Capture the cell that displays the provided text and extract its (X, Y) central coordinate. 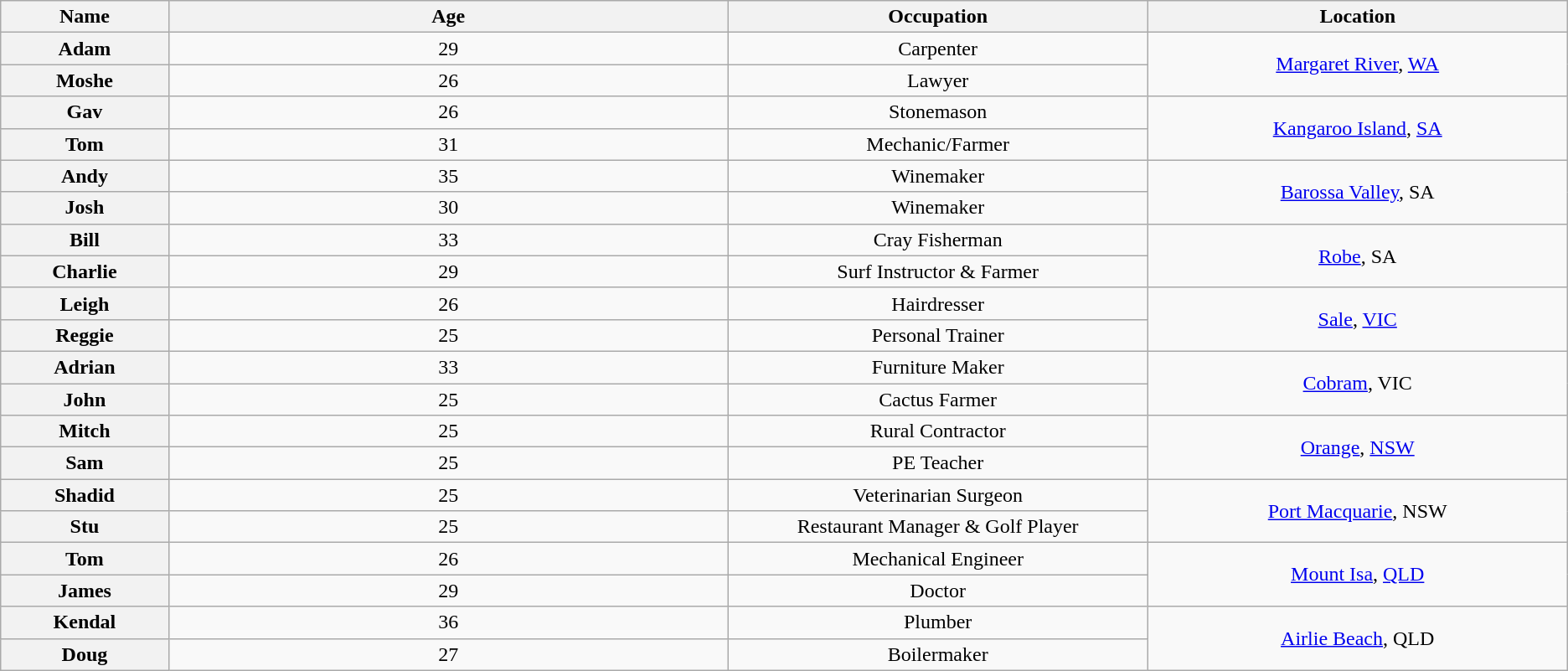
Kendal (85, 622)
Doug (85, 654)
Cray Fisherman (938, 240)
Charlie (85, 271)
Kangaroo Island, SA (1357, 128)
Sale, VIC (1357, 319)
Sam (85, 463)
Rural Contractor (938, 431)
John (85, 400)
Bill (85, 240)
Leigh (85, 303)
Mechanic/Farmer (938, 144)
Plumber (938, 622)
Doctor (938, 591)
Surf Instructor & Farmer (938, 271)
Reggie (85, 335)
Gav (85, 112)
30 (448, 208)
Location (1357, 17)
PE Teacher (938, 463)
Occupation (938, 17)
Lawyer (938, 80)
27 (448, 654)
James (85, 591)
Cobram, VIC (1357, 383)
Hairdresser (938, 303)
Andy (85, 176)
Restaurant Manager & Golf Player (938, 527)
Moshe (85, 80)
Port Macquarie, NSW (1357, 511)
Name (85, 17)
Robe, SA (1357, 255)
31 (448, 144)
36 (448, 622)
Veterinarian Surgeon (938, 495)
Barossa Valley, SA (1357, 192)
Personal Trainer (938, 335)
Mount Isa, QLD (1357, 575)
Adam (85, 49)
Josh (85, 208)
Mitch (85, 431)
Shadid (85, 495)
Adrian (85, 367)
Mechanical Engineer (938, 559)
Stu (85, 527)
Age (448, 17)
Margaret River, WA (1357, 65)
Cactus Farmer (938, 400)
Orange, NSW (1357, 447)
Stonemason (938, 112)
Airlie Beach, QLD (1357, 638)
35 (448, 176)
Furniture Maker (938, 367)
Carpenter (938, 49)
Boilermaker (938, 654)
